Find where the given text appears and provide that cell's center as (x, y) coordinate. 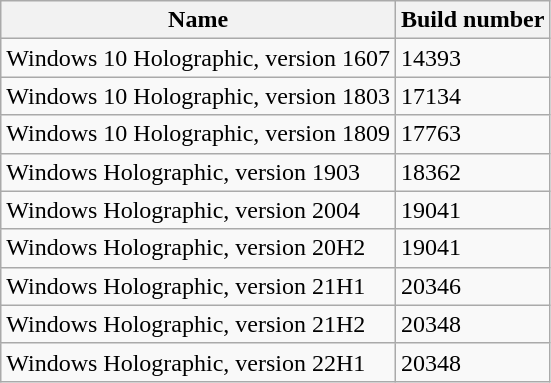
Windows Holographic, version 1903 (198, 172)
Name (198, 20)
Windows Holographic, version 20H2 (198, 248)
14393 (472, 58)
Build number (472, 20)
Windows 10 Holographic, version 1809 (198, 134)
Windows Holographic, version 21H2 (198, 324)
18362 (472, 172)
17763 (472, 134)
17134 (472, 96)
Windows 10 Holographic, version 1803 (198, 96)
20346 (472, 286)
Windows Holographic, version 21H1 (198, 286)
Windows Holographic, version 22H1 (198, 362)
Windows Holographic, version 2004 (198, 210)
Windows 10 Holographic, version 1607 (198, 58)
